For the text-containing cell, return its midpoint in [X, Y] coordinate format. 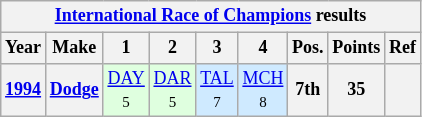
7th [308, 90]
Ref [403, 48]
Pos. [308, 48]
International Race of Champions results [211, 16]
35 [356, 90]
MCH8 [263, 90]
Dodge [74, 90]
Points [356, 48]
1 [126, 48]
4 [263, 48]
2 [172, 48]
DAR5 [172, 90]
3 [217, 48]
Year [24, 48]
1994 [24, 90]
DAY5 [126, 90]
TAL7 [217, 90]
Make [74, 48]
